Find where the given text appears and provide that cell's center as (X, Y) coordinate. 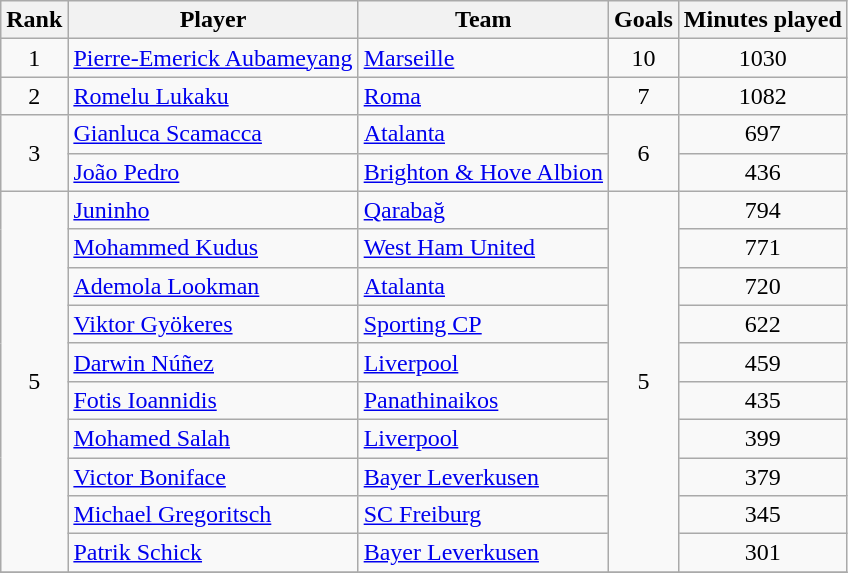
West Ham United (483, 248)
Fotis Ioannidis (213, 400)
1082 (762, 96)
Player (213, 20)
Mohammed Kudus (213, 248)
Juninho (213, 210)
7 (644, 96)
Roma (483, 96)
6 (644, 153)
Ademola Lookman (213, 286)
794 (762, 210)
435 (762, 400)
SC Freiburg (483, 515)
379 (762, 477)
697 (762, 134)
301 (762, 553)
Rank (34, 20)
Victor Boniface (213, 477)
Qarabağ (483, 210)
399 (762, 438)
2 (34, 96)
Marseille (483, 58)
Brighton & Hove Albion (483, 172)
Panathinaikos (483, 400)
720 (762, 286)
3 (34, 153)
Minutes played (762, 20)
Michael Gregoritsch (213, 515)
Goals (644, 20)
João Pedro (213, 172)
Team (483, 20)
771 (762, 248)
Darwin Núñez (213, 362)
Viktor Gyökeres (213, 324)
436 (762, 172)
Patrik Schick (213, 553)
Mohamed Salah (213, 438)
Gianluca Scamacca (213, 134)
345 (762, 515)
10 (644, 58)
459 (762, 362)
Sporting CP (483, 324)
Pierre-Emerick Aubameyang (213, 58)
1 (34, 58)
1030 (762, 58)
Romelu Lukaku (213, 96)
622 (762, 324)
